Identify which cell holds the provided text, then report its [X, Y] central coordinate. 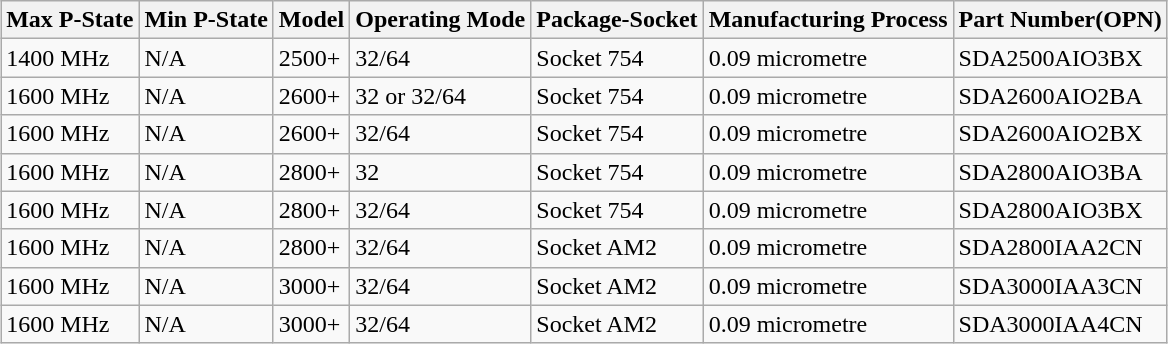
Part Number(OPN) [1060, 20]
Max P-State [70, 20]
SDA2800IAA2CN [1060, 248]
Manufacturing Process [828, 20]
1400 MHz [70, 58]
SDA2600AIO2BX [1060, 134]
SDA2600AIO2BA [1060, 96]
SDA3000IAA4CN [1060, 324]
SDA2800AIO3BX [1060, 210]
SDA3000IAA3CN [1060, 286]
Operating Mode [440, 20]
SDA2800AIO3BA [1060, 172]
32 [440, 172]
2500+ [311, 58]
SDA2500AIO3BX [1060, 58]
Model [311, 20]
Package-Socket [617, 20]
32 or 32/64 [440, 96]
Min P-State [206, 20]
